Return the (X, Y) coordinate for the center point of the cell that contains the specified text.  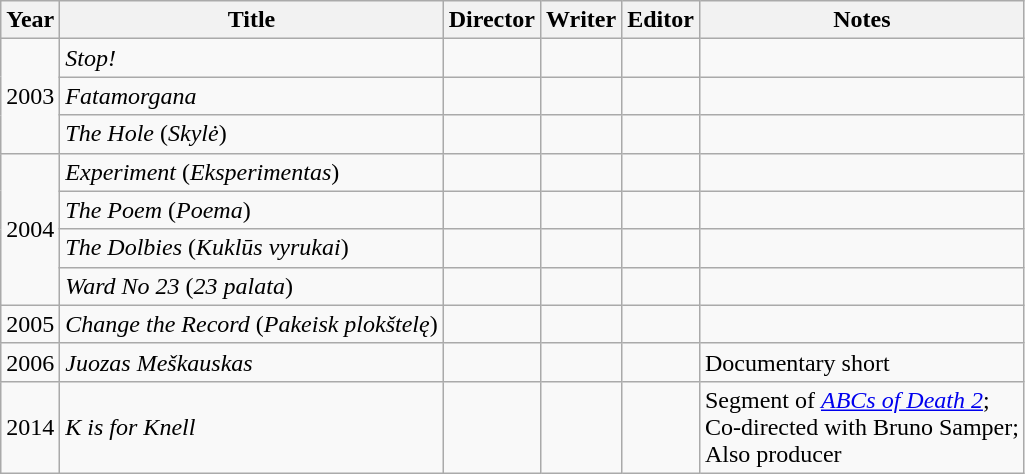
2003 (30, 96)
Segment of ABCs of Death 2;Co-directed with Bruno Samper;Also producer (862, 427)
2004 (30, 229)
Director (492, 20)
The Hole (Skylė) (252, 134)
Notes (862, 20)
2006 (30, 362)
2014 (30, 427)
Editor (661, 20)
Fatamorgana (252, 96)
Year (30, 20)
Documentary short (862, 362)
Writer (580, 20)
Change the Record (Pakeisk plokštelę) (252, 324)
Ward No 23 (23 palata) (252, 286)
The Poem (Poema) (252, 210)
2005 (30, 324)
Juozas Meškauskas (252, 362)
K is for Knell (252, 427)
The Dolbies (Kuklūs vyrukai) (252, 248)
Title (252, 20)
Experiment (Eksperimentas) (252, 172)
Stop! (252, 58)
